Determine the (x, y) coordinate at the center of the cell enclosing the given text.  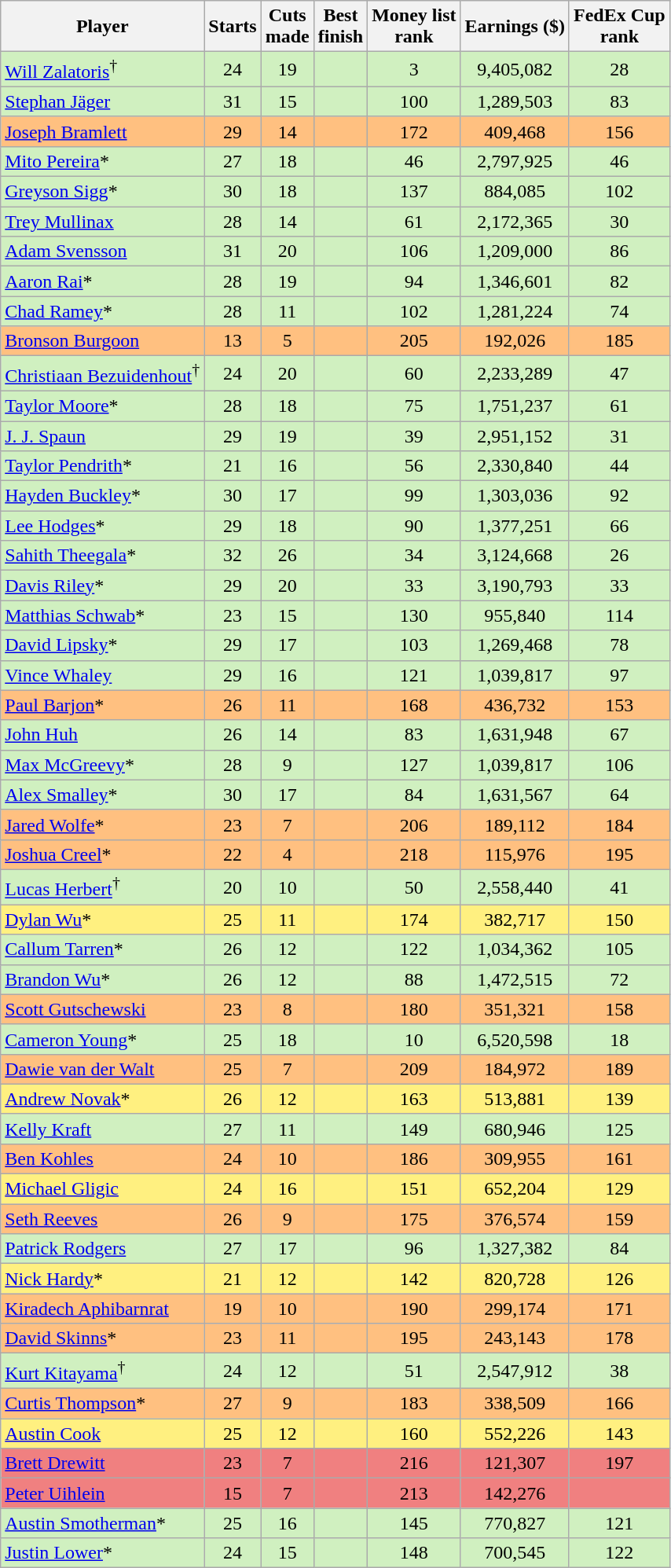
174 (414, 920)
John Huh (102, 735)
148 (414, 1553)
Patrick Rodgers (102, 1249)
145 (414, 1523)
153 (619, 705)
Starts (233, 27)
Austin Smotherman* (102, 1523)
770,827 (515, 1523)
Lee Hodges* (102, 526)
50 (414, 887)
86 (619, 252)
Adam Svensson (102, 252)
Brett Drewitt (102, 1463)
2,951,152 (515, 436)
Alex Smalley* (102, 795)
376,574 (515, 1219)
3,124,668 (515, 556)
2,233,289 (515, 374)
96 (414, 1249)
184 (619, 824)
216 (414, 1463)
Christiaan Bezuidenhout† (102, 374)
Peter Uihlein (102, 1493)
299,174 (515, 1309)
139 (619, 1099)
22 (233, 854)
1,631,567 (515, 795)
74 (619, 311)
189 (619, 1069)
Kiradech Aphibarnrat (102, 1309)
143 (619, 1434)
186 (414, 1159)
47 (619, 374)
213 (414, 1493)
436,732 (515, 705)
Cameron Young* (102, 1039)
1,472,515 (515, 979)
205 (414, 341)
159 (619, 1219)
126 (619, 1279)
218 (414, 854)
5 (288, 341)
Brandon Wu* (102, 979)
2,172,365 (515, 222)
97 (619, 675)
137 (414, 192)
Callum Tarren* (102, 949)
189,112 (515, 824)
125 (619, 1129)
100 (414, 101)
32 (233, 556)
206 (414, 824)
6,520,598 (515, 1039)
Andrew Novak* (102, 1099)
Stephan Jäger (102, 101)
183 (414, 1404)
161 (619, 1159)
151 (414, 1189)
2,330,840 (515, 466)
409,468 (515, 131)
13 (233, 341)
680,946 (515, 1129)
1,034,362 (515, 949)
Seth Reeves (102, 1219)
192,026 (515, 341)
1,631,948 (515, 735)
75 (414, 406)
180 (414, 1009)
Earnings ($) (515, 27)
Sahith Theegala* (102, 556)
175 (414, 1219)
Chad Ramey* (102, 311)
513,881 (515, 1099)
209 (414, 1069)
Trey Mullinax (102, 222)
103 (414, 645)
Aaron Rai* (102, 281)
382,717 (515, 920)
Mito Pereira* (102, 161)
41 (619, 887)
185 (619, 341)
1,209,000 (515, 252)
J. J. Spaun (102, 436)
351,321 (515, 1009)
190 (414, 1309)
197 (619, 1463)
Matthias Schwab* (102, 615)
3 (414, 69)
Taylor Pendrith* (102, 466)
955,840 (515, 615)
Kurt Kitayama† (102, 1371)
Paul Barjon* (102, 705)
338,509 (515, 1404)
Bronson Burgoon (102, 341)
Scott Gutschewski (102, 1009)
1,303,036 (515, 496)
652,204 (515, 1189)
Max McGreevy* (102, 765)
Austin Cook (102, 1434)
60 (414, 374)
Vince Whaley (102, 675)
Michael Gligic (102, 1189)
66 (619, 526)
3,190,793 (515, 586)
1,346,601 (515, 281)
Dylan Wu* (102, 920)
163 (414, 1099)
172 (414, 131)
Will Zalatoris† (102, 69)
Greyson Sigg* (102, 192)
Kelly Kraft (102, 1129)
Cutsmade (288, 27)
Bestfinish (340, 27)
Joseph Bramlett (102, 131)
884,085 (515, 192)
Justin Lower* (102, 1553)
Jared Wolfe* (102, 824)
92 (619, 496)
9,405,082 (515, 69)
David Skinns* (102, 1338)
Dawie van der Walt (102, 1069)
160 (414, 1434)
171 (619, 1309)
Curtis Thompson* (102, 1404)
82 (619, 281)
309,955 (515, 1159)
Nick Hardy* (102, 1279)
158 (619, 1009)
127 (414, 765)
700,545 (515, 1553)
114 (619, 615)
1,751,237 (515, 406)
2,797,925 (515, 161)
1,377,251 (515, 526)
149 (414, 1129)
130 (414, 615)
820,728 (515, 1279)
142,276 (515, 1493)
56 (414, 466)
243,143 (515, 1338)
FedEx Cuprank (619, 27)
Davis Riley* (102, 586)
78 (619, 645)
51 (414, 1371)
166 (619, 1404)
88 (414, 979)
44 (619, 466)
94 (414, 281)
Joshua Creel* (102, 854)
121,307 (515, 1463)
178 (619, 1338)
552,226 (515, 1434)
150 (619, 920)
115,976 (515, 854)
1,281,224 (515, 311)
1,289,503 (515, 101)
72 (619, 979)
2,547,912 (515, 1371)
Ben Kohles (102, 1159)
1,269,468 (515, 645)
David Lipsky* (102, 645)
8 (288, 1009)
156 (619, 131)
Money listrank (414, 27)
4 (288, 854)
Hayden Buckley* (102, 496)
34 (414, 556)
129 (619, 1189)
168 (414, 705)
Player (102, 27)
105 (619, 949)
38 (619, 1371)
67 (619, 735)
1,327,382 (515, 1249)
99 (414, 496)
2,558,440 (515, 887)
Taylor Moore* (102, 406)
142 (414, 1279)
184,972 (515, 1069)
64 (619, 795)
Lucas Herbert† (102, 887)
90 (414, 526)
39 (414, 436)
